Capture the cell that displays the provided text and extract its [x, y] central coordinate. 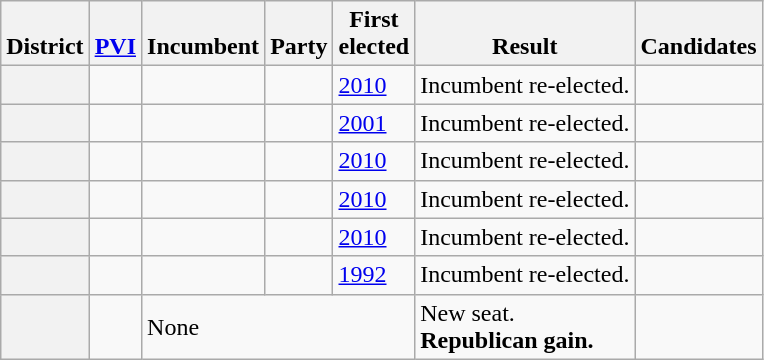
1992 [374, 275]
Firstelected [374, 34]
District [45, 34]
2001 [374, 123]
Incumbent [204, 34]
Candidates [698, 34]
Party [299, 34]
PVI [115, 34]
Result [525, 34]
New seat.Republican gain. [525, 326]
None [278, 326]
